Determine the [X, Y] coordinate at the center of the cell enclosing the given text.  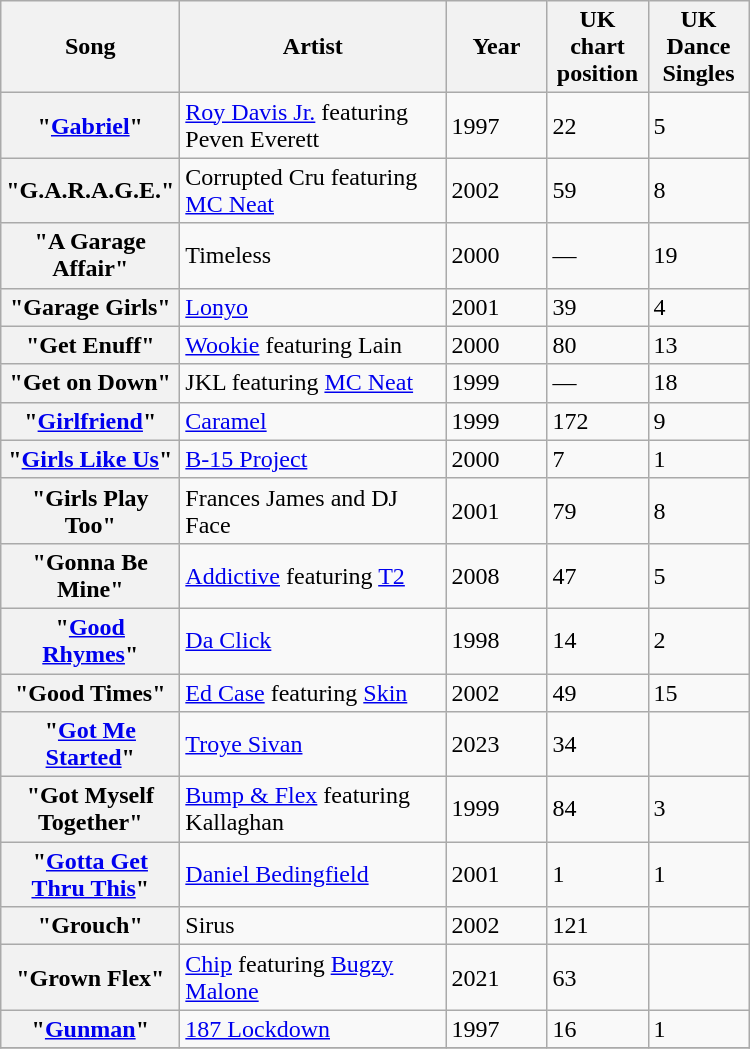
4 [698, 307]
Timeless [313, 256]
84 [598, 810]
13 [698, 345]
"Garage Girls" [90, 307]
"Good Times" [90, 693]
Roy Davis Jr. featuring Peven Everett [313, 126]
"Get Enuff" [90, 345]
Caramel [313, 421]
Song [90, 47]
"Grown Flex" [90, 978]
Frances James and DJ Face [313, 510]
7 [598, 459]
Chip featuring Bugzy Malone [313, 978]
47 [598, 576]
"Gunman" [90, 1029]
14 [598, 640]
Da Click [313, 640]
Troye Sivan [313, 744]
"Gabriel" [90, 126]
2021 [496, 978]
JKL featuring MC Neat [313, 383]
63 [598, 978]
2008 [496, 576]
"Girls Play Too" [90, 510]
Year [496, 47]
Wookie featuring Lain [313, 345]
B-15 Project [313, 459]
187 Lockdown [313, 1029]
Ed Case featuring Skin [313, 693]
Daniel Bedingfield [313, 874]
"Girlfriend" [90, 421]
18 [698, 383]
UK Dance Singles [698, 47]
79 [598, 510]
"Good Rhymes" [90, 640]
"Gonna Be Mine" [90, 576]
1998 [496, 640]
19 [698, 256]
2023 [496, 744]
59 [598, 190]
15 [698, 693]
Addictive featuring T2 [313, 576]
"Get on Down" [90, 383]
"Got Myself Together" [90, 810]
"Grouch" [90, 926]
Sirus [313, 926]
Corrupted Cru featuring MC Neat [313, 190]
2 [698, 640]
80 [598, 345]
Artist [313, 47]
121 [598, 926]
Bump & Flex featuring Kallaghan [313, 810]
Lonyo [313, 307]
34 [598, 744]
"Got Me Started" [90, 744]
3 [698, 810]
"Gotta Get Thru This" [90, 874]
49 [598, 693]
172 [598, 421]
UK chart position [598, 47]
9 [698, 421]
"A Garage Affair" [90, 256]
39 [598, 307]
"G.A.R.A.G.E." [90, 190]
"Girls Like Us" [90, 459]
16 [598, 1029]
22 [598, 126]
